Return the [X, Y] coordinate for the center point of the cell that contains the specified text.  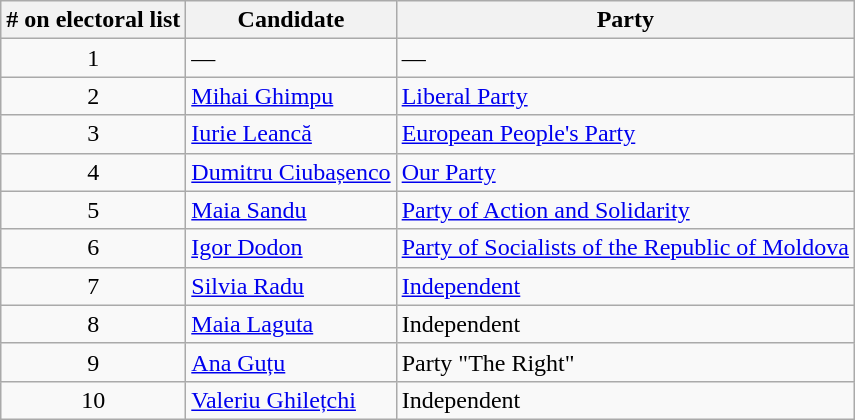
Maia Laguta [291, 324]
Maia Sandu [291, 210]
1 [94, 58]
Party of Action and Solidarity [625, 210]
Candidate [291, 20]
5 [94, 210]
8 [94, 324]
# on electoral list [94, 20]
Iurie Leancă [291, 134]
3 [94, 134]
7 [94, 286]
Mihai Ghimpu [291, 96]
Dumitru Ciubașenco [291, 172]
Valeriu Ghilețchi [291, 400]
Party "The Right" [625, 362]
4 [94, 172]
Liberal Party [625, 96]
10 [94, 400]
Silvia Radu [291, 286]
9 [94, 362]
Party of Socialists of the Republic of Moldova [625, 248]
2 [94, 96]
Ana Guțu [291, 362]
Igor Dodon [291, 248]
Party [625, 20]
6 [94, 248]
Our Party [625, 172]
European People's Party [625, 134]
